Extract the (X, Y) coordinate from the center of the cell holding the provided text.  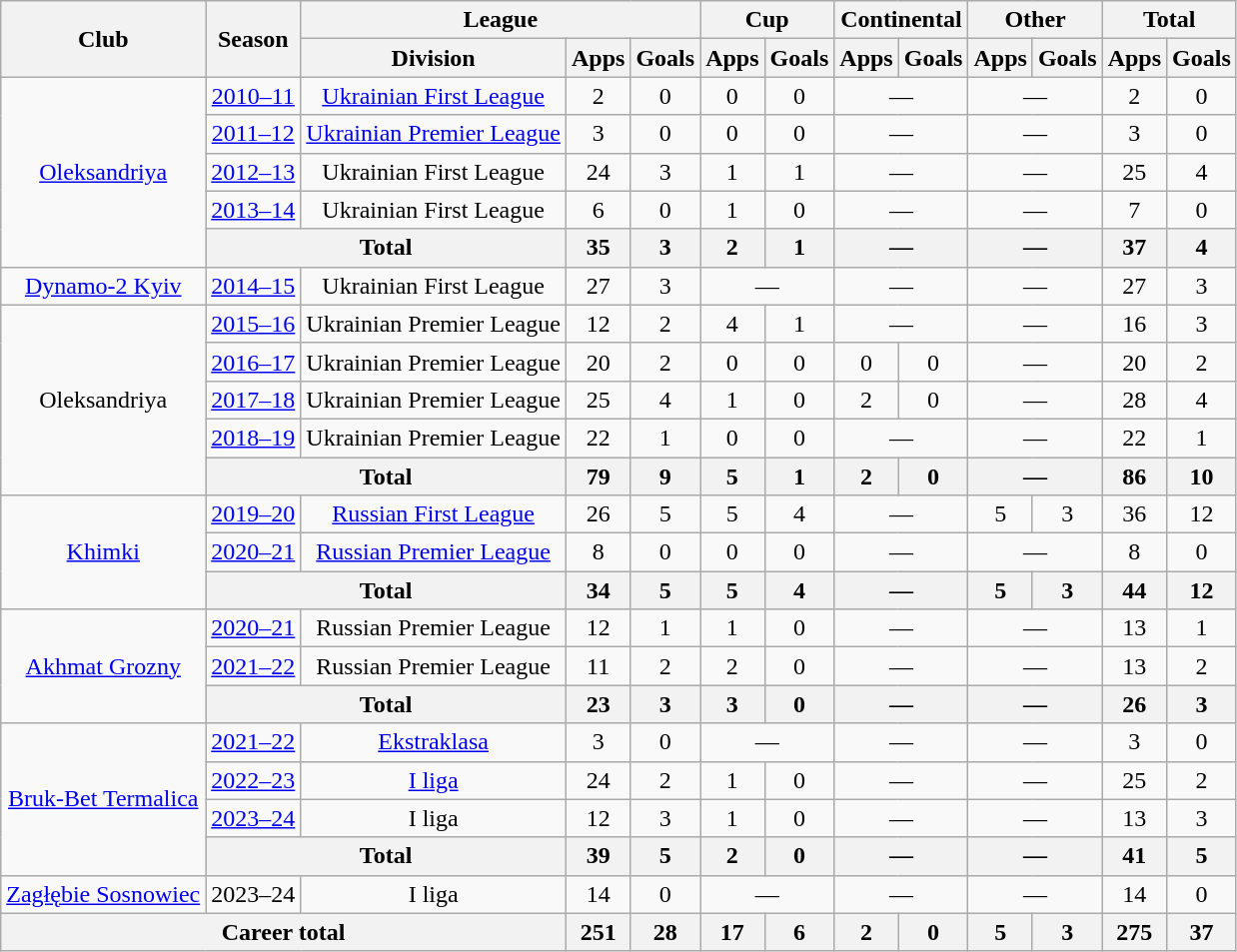
2013–14 (254, 210)
Continental (901, 20)
23 (598, 704)
2016–17 (254, 362)
2012–13 (254, 172)
17 (732, 932)
Division (434, 58)
41 (1134, 856)
44 (1134, 590)
7 (1134, 210)
275 (1134, 932)
Other (1035, 20)
Season (254, 39)
Russian First League (434, 514)
86 (1134, 476)
Akhmat Grozny (104, 666)
2017–18 (254, 400)
Khimki (104, 552)
Career total (284, 932)
16 (1134, 324)
Club (104, 39)
35 (598, 248)
Cup (767, 20)
Bruk-Bet Termalica (104, 799)
34 (598, 590)
10 (1202, 476)
2018–19 (254, 438)
251 (598, 932)
2011–12 (254, 134)
2015–16 (254, 324)
79 (598, 476)
2014–15 (254, 286)
Dynamo-2 Kyiv (104, 286)
9 (665, 476)
39 (598, 856)
2010–11 (254, 96)
11 (598, 666)
2019–20 (254, 514)
36 (1134, 514)
2022–23 (254, 780)
League (501, 20)
Ekstraklasa (434, 742)
Zagłębie Sosnowiec (104, 894)
